Return the [X, Y] coordinate for the center point of the cell that contains the specified text.  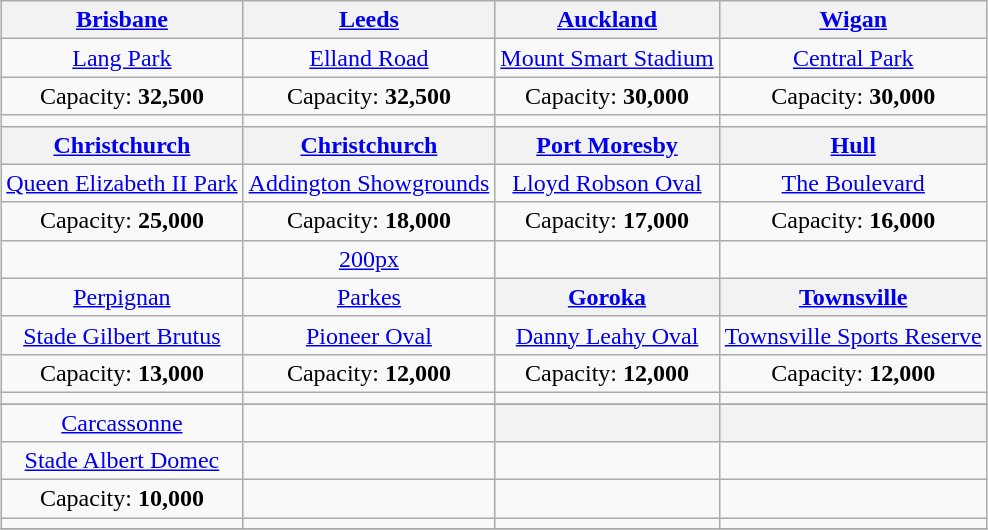
Auckland [607, 20]
Hull [853, 145]
Stade Gilbert Brutus [122, 335]
Queen Elizabeth II Park [122, 183]
Central Park [853, 58]
Port Moresby [607, 145]
Capacity: 18,000 [369, 221]
Pioneer Oval [369, 335]
Capacity: 13,000 [122, 373]
Capacity: 25,000 [122, 221]
Capacity: 17,000 [607, 221]
200px [369, 259]
Capacity: 10,000 [122, 499]
Addington Showgrounds [369, 183]
Capacity: 16,000 [853, 221]
Perpignan [122, 297]
Brisbane [122, 20]
Danny Leahy Oval [607, 335]
Leeds [369, 20]
Parkes [369, 297]
Wigan [853, 20]
Stade Albert Domec [122, 461]
Lloyd Robson Oval [607, 183]
The Boulevard [853, 183]
Lang Park [122, 58]
Goroka [607, 297]
Mount Smart Stadium [607, 58]
Carcassonne [122, 423]
Elland Road [369, 58]
Townsville Sports Reserve [853, 335]
Townsville [853, 297]
